Return the (x, y) coordinate for the center point of the cell that contains the specified text.  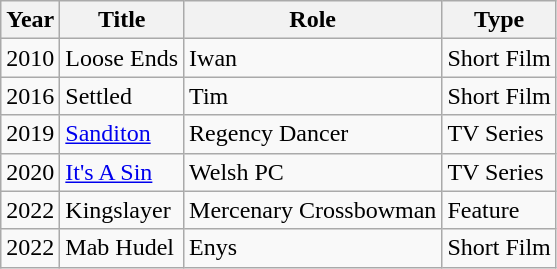
It's A Sin (122, 172)
2020 (30, 172)
Enys (313, 248)
Role (313, 20)
Sanditon (122, 134)
Settled (122, 96)
Regency Dancer (313, 134)
Welsh PC (313, 172)
2010 (30, 58)
Tim (313, 96)
Type (499, 20)
Iwan (313, 58)
Mercenary Crossbowman (313, 210)
2016 (30, 96)
Feature (499, 210)
Mab Hudel (122, 248)
Loose Ends (122, 58)
Kingslayer (122, 210)
Year (30, 20)
Title (122, 20)
2019 (30, 134)
